Identify which cell holds the provided text, then report its (X, Y) central coordinate. 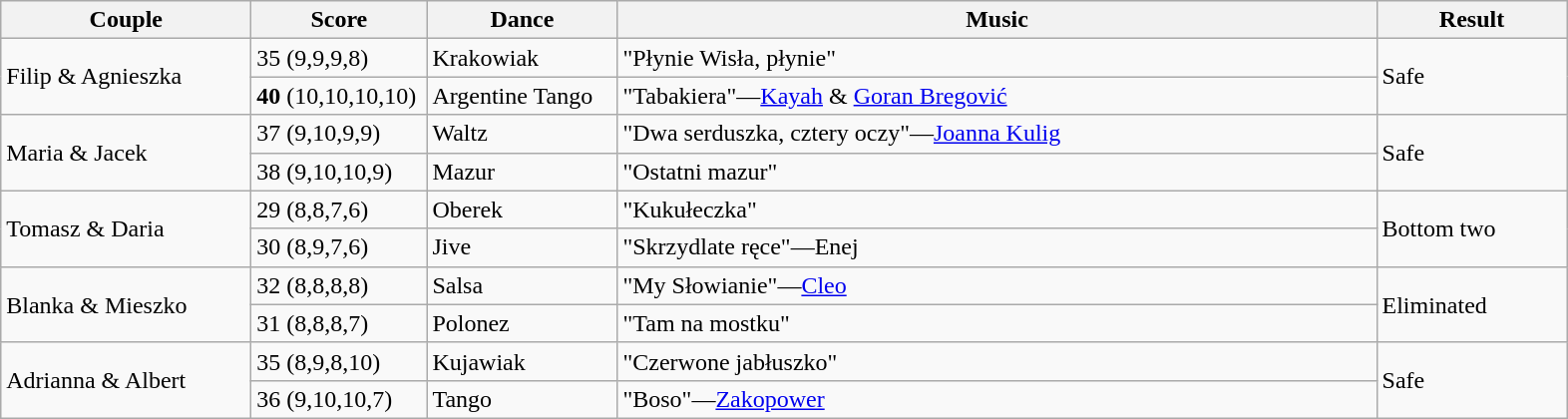
37 (9,10,9,9) (339, 134)
Couple (126, 20)
"Tam na mostku" (997, 323)
Filip & Agnieszka (126, 77)
32 (8,8,8,8) (339, 285)
Jive (523, 247)
Mazur (523, 172)
Blanka & Mieszko (126, 304)
"Dwa serduszka, cztery oczy"—Joanna Kulig (997, 134)
Oberek (523, 209)
Polonez (523, 323)
Maria & Jacek (126, 153)
Result (1472, 20)
Bottom two (1472, 228)
"Tabakiera"—Kayah & Goran Bregović (997, 96)
30 (8,9,7,6) (339, 247)
Tango (523, 399)
"Kukułeczka" (997, 209)
Music (997, 20)
"Płynie Wisła, płynie" (997, 58)
Argentine Tango (523, 96)
Tomasz & Daria (126, 228)
Krakowiak (523, 58)
36 (9,10,10,7) (339, 399)
Salsa (523, 285)
"Czerwone jabłuszko" (997, 361)
"Skrzydlate ręce"—Enej (997, 247)
"Ostatni mazur" (997, 172)
"Boso"—Zakopower (997, 399)
31 (8,8,8,7) (339, 323)
Waltz (523, 134)
Adrianna & Albert (126, 380)
Kujawiak (523, 361)
40 (10,10,10,10) (339, 96)
29 (8,8,7,6) (339, 209)
"My Słowianie"—Cleo (997, 285)
Dance (523, 20)
Score (339, 20)
35 (9,9,9,8) (339, 58)
38 (9,10,10,9) (339, 172)
Eliminated (1472, 304)
35 (8,9,8,10) (339, 361)
